Output the [x, y] coordinate of the center of the cell containing the given text.  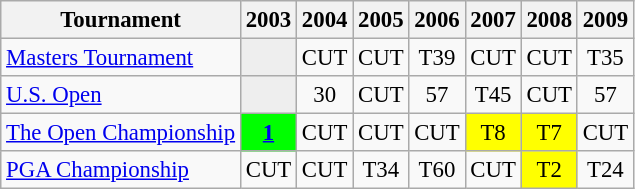
The Open Championship [121, 133]
2006 [437, 20]
2007 [493, 20]
U.S. Open [121, 95]
T8 [493, 133]
T7 [549, 133]
T60 [437, 170]
T45 [493, 95]
2009 [605, 20]
Masters Tournament [121, 58]
PGA Championship [121, 170]
1 [268, 133]
T2 [549, 170]
T24 [605, 170]
T35 [605, 58]
2008 [549, 20]
T39 [437, 58]
2005 [381, 20]
Tournament [121, 20]
30 [325, 95]
2004 [325, 20]
T34 [381, 170]
2003 [268, 20]
